Locate the cell with the specified text and output its (x, y) center coordinate. 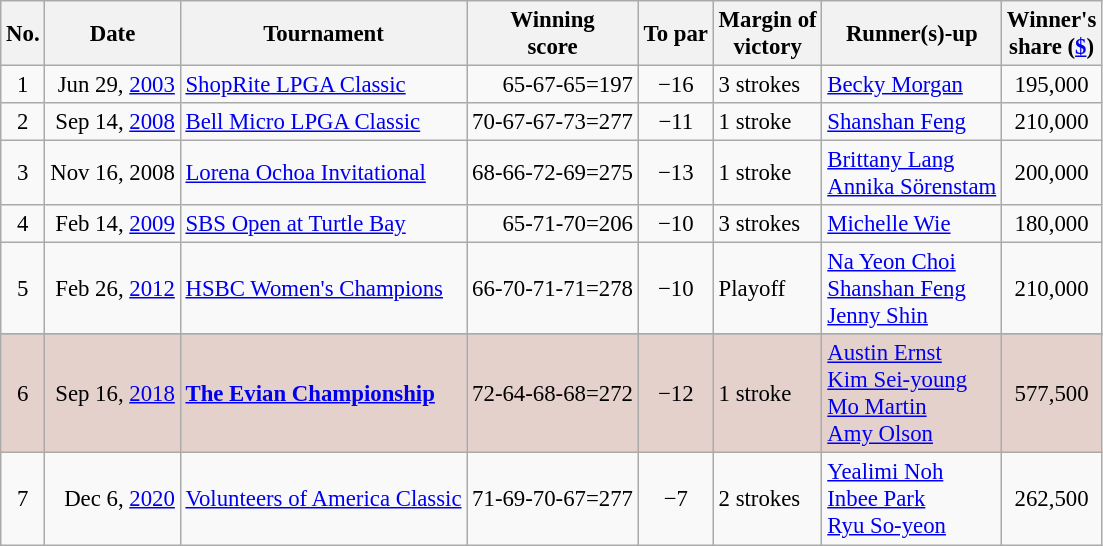
180,000 (1052, 224)
2 (23, 122)
Date (112, 34)
70-67-67-73=277 (553, 122)
6 (23, 394)
5 (23, 289)
Feb 26, 2012 (112, 289)
−16 (676, 85)
Michelle Wie (912, 224)
To par (676, 34)
Yealimi Noh Inbee Park Ryu So-yeon (912, 499)
72-64-68-68=272 (553, 394)
Lorena Ochoa Invitational (324, 174)
Feb 14, 2009 (112, 224)
200,000 (1052, 174)
The Evian Championship (324, 394)
Volunteers of America Classic (324, 499)
66-70-71-71=278 (553, 289)
Becky Morgan (912, 85)
Na Yeon Choi Shanshan Feng Jenny Shin (912, 289)
Austin Ernst Kim Sei-young Mo Martin Amy Olson (912, 394)
7 (23, 499)
−11 (676, 122)
Nov 16, 2008 (112, 174)
Winner'sshare ($) (1052, 34)
68-66-72-69=275 (553, 174)
Winningscore (553, 34)
Dec 6, 2020 (112, 499)
65-71-70=206 (553, 224)
195,000 (1052, 85)
577,500 (1052, 394)
SBS Open at Turtle Bay (324, 224)
Brittany Lang Annika Sörenstam (912, 174)
Shanshan Feng (912, 122)
ShopRite LPGA Classic (324, 85)
2 strokes (768, 499)
262,500 (1052, 499)
−12 (676, 394)
Sep 16, 2018 (112, 394)
−13 (676, 174)
Runner(s)-up (912, 34)
71-69-70-67=277 (553, 499)
Bell Micro LPGA Classic (324, 122)
−7 (676, 499)
No. (23, 34)
HSBC Women's Champions (324, 289)
Tournament (324, 34)
Margin ofvictory (768, 34)
Playoff (768, 289)
3 (23, 174)
Sep 14, 2008 (112, 122)
1 (23, 85)
4 (23, 224)
Jun 29, 2003 (112, 85)
65-67-65=197 (553, 85)
